Detect which cell encompasses the target text, then output its (x, y) center coordinate. 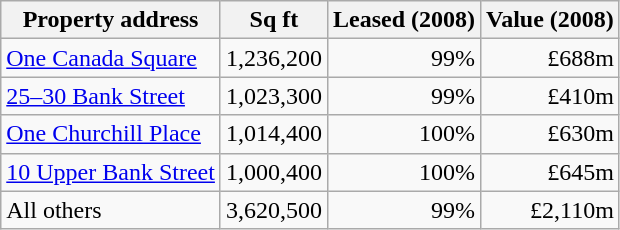
All others (111, 210)
One Churchill Place (111, 134)
25–30 Bank Street (111, 96)
1,023,300 (274, 96)
1,236,200 (274, 58)
1,000,400 (274, 172)
£2,110m (550, 210)
Sq ft (274, 20)
Leased (2008) (404, 20)
3,620,500 (274, 210)
10 Upper Bank Street (111, 172)
Value (2008) (550, 20)
£630m (550, 134)
£688m (550, 58)
1,014,400 (274, 134)
£410m (550, 96)
£645m (550, 172)
Property address (111, 20)
One Canada Square (111, 58)
